Return [X, Y] of the center of cell containing provided text 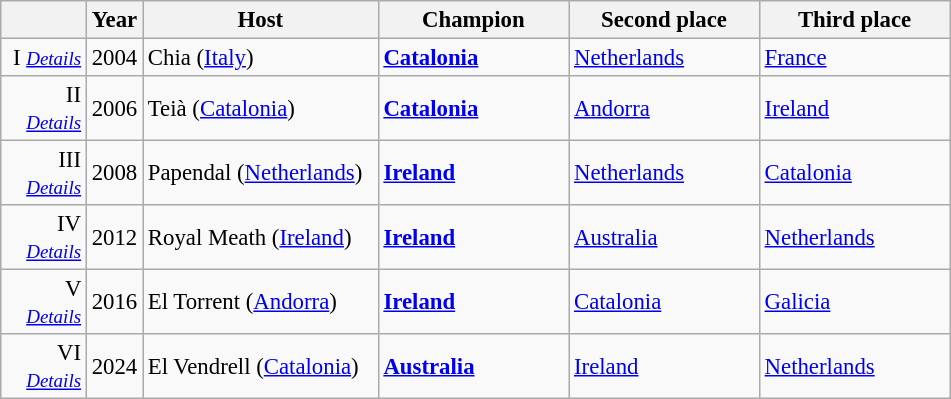
Papendal (Netherlands) [260, 174]
Champion [474, 20]
Andorra [664, 108]
2024 [114, 366]
France [854, 58]
III Details [44, 174]
Teià (Catalonia) [260, 108]
V Details [44, 302]
2006 [114, 108]
El Vendrell (Catalonia) [260, 366]
IV Details [44, 238]
Third place [854, 20]
I Details [44, 58]
El Torrent (Andorra) [260, 302]
2016 [114, 302]
Royal Meath (Ireland) [260, 238]
Year [114, 20]
Chia (Italy) [260, 58]
Second place [664, 20]
2008 [114, 174]
2004 [114, 58]
II Details [44, 108]
Galicia [854, 302]
VI Details [44, 366]
Host [260, 20]
2012 [114, 238]
